From the cell containing the given text, extract its center point as (x, y) coordinate. 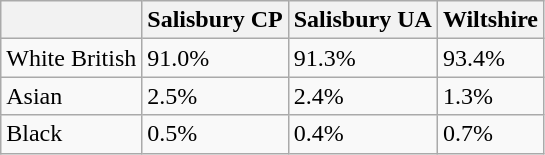
2.4% (362, 96)
93.4% (490, 58)
Salisbury UA (362, 20)
2.5% (215, 96)
0.4% (362, 134)
Black (72, 134)
91.0% (215, 58)
White British (72, 58)
1.3% (490, 96)
Asian (72, 96)
0.5% (215, 134)
0.7% (490, 134)
Wiltshire (490, 20)
91.3% (362, 58)
Salisbury CP (215, 20)
